Provide the [X, Y] coordinate of the cell's center where the given text is located.  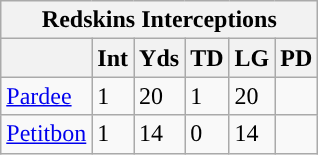
0 [207, 134]
PD [296, 58]
Pardee [46, 96]
TD [207, 58]
Petitbon [46, 134]
LG [252, 58]
Redskins Interceptions [160, 20]
Int [113, 58]
Yds [160, 58]
